Capture the cell that displays the provided text and extract its (x, y) central coordinate. 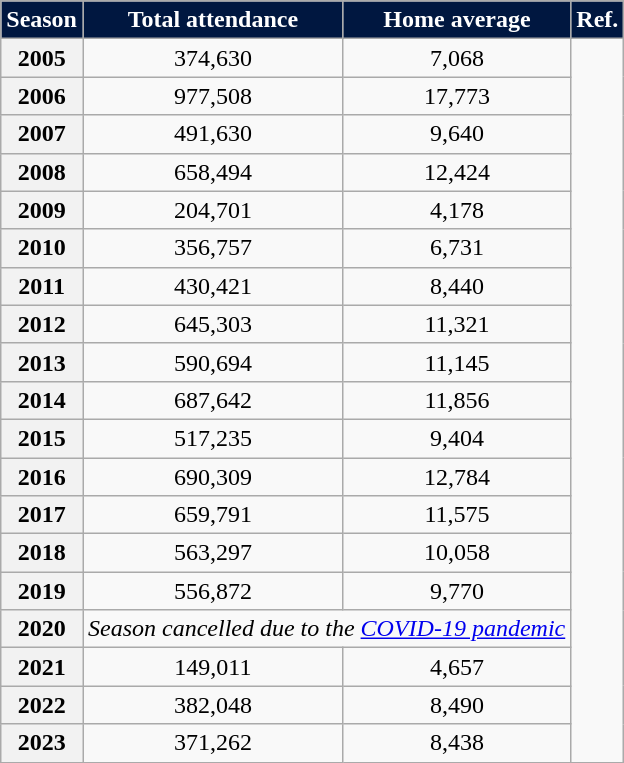
371,262 (212, 743)
590,694 (212, 362)
2011 (42, 286)
12,784 (457, 477)
9,770 (457, 591)
690,309 (212, 477)
149,011 (212, 667)
2018 (42, 553)
12,424 (457, 172)
4,178 (457, 210)
8,440 (457, 286)
430,421 (212, 286)
2012 (42, 324)
11,856 (457, 400)
Total attendance (212, 20)
10,058 (457, 553)
6,731 (457, 248)
8,438 (457, 743)
2013 (42, 362)
7,068 (457, 58)
204,701 (212, 210)
2006 (42, 96)
2015 (42, 438)
2021 (42, 667)
17,773 (457, 96)
2022 (42, 705)
556,872 (212, 591)
Home average (457, 20)
2005 (42, 58)
645,303 (212, 324)
2023 (42, 743)
11,145 (457, 362)
Season cancelled due to the COVID-19 pandemic (326, 629)
2014 (42, 400)
563,297 (212, 553)
4,657 (457, 667)
Season (42, 20)
687,642 (212, 400)
382,048 (212, 705)
517,235 (212, 438)
2016 (42, 477)
9,404 (457, 438)
2017 (42, 515)
2019 (42, 591)
2009 (42, 210)
Ref. (598, 20)
8,490 (457, 705)
11,321 (457, 324)
2010 (42, 248)
2007 (42, 134)
2008 (42, 172)
9,640 (457, 134)
2020 (42, 629)
658,494 (212, 172)
659,791 (212, 515)
977,508 (212, 96)
11,575 (457, 515)
374,630 (212, 58)
491,630 (212, 134)
356,757 (212, 248)
